Detect which cell encompasses the target text, then output its [x, y] center coordinate. 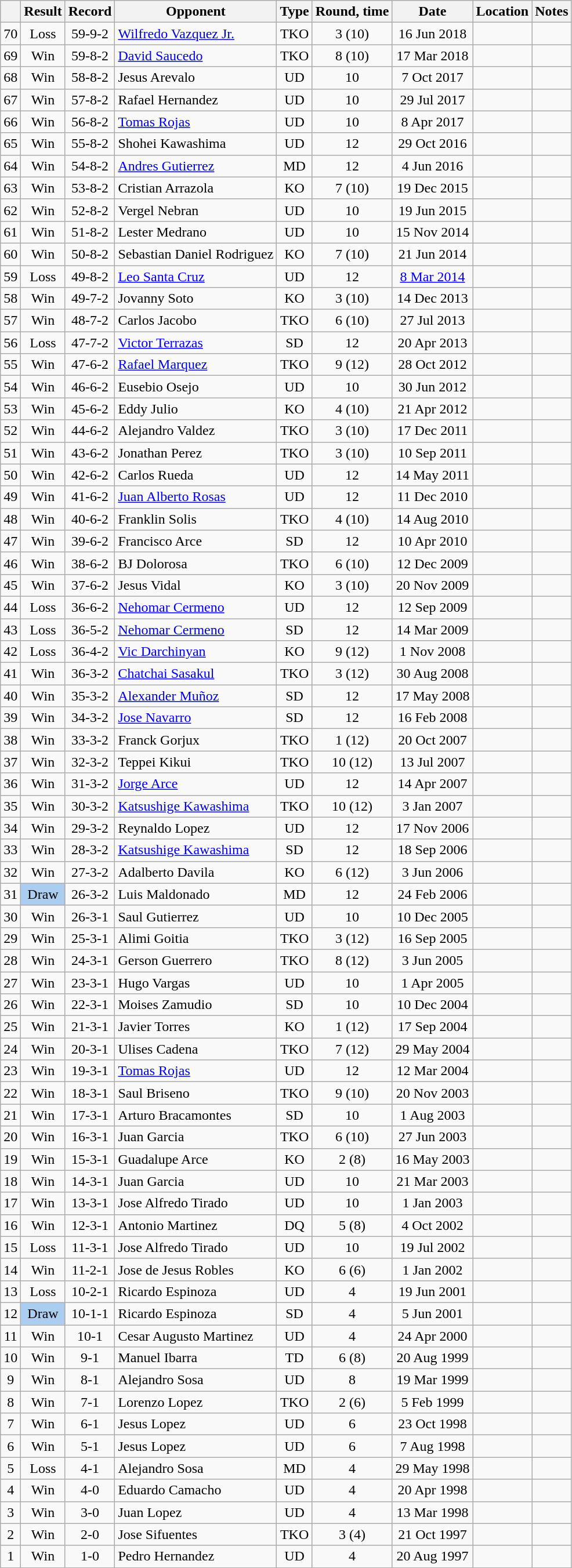
16 Sep 2005 [433, 938]
52-8-2 [90, 210]
57-8-2 [90, 100]
9 [10, 1380]
12 Dec 2009 [433, 563]
6-1 [90, 1424]
56-8-2 [90, 122]
21 Mar 2003 [433, 1181]
44 [10, 607]
50 [10, 475]
47 [10, 541]
17 May 2008 [433, 696]
23 Oct 1998 [433, 1424]
Luis Maldonado [196, 894]
33 [10, 850]
42-6-2 [90, 475]
Jesus Vidal [196, 585]
27 Jul 2013 [433, 321]
Notes [552, 12]
Jovanny Soto [196, 299]
62 [10, 210]
14 Mar 2009 [433, 629]
TD [295, 1358]
10 Apr 2010 [433, 541]
51 [10, 453]
Carlos Jacobo [196, 321]
49 [10, 497]
5 [10, 1468]
20 Aug 1999 [433, 1358]
55-8-2 [90, 144]
Result [43, 12]
13 [10, 1291]
52 [10, 431]
1-0 [90, 1556]
15 [10, 1247]
1 Aug 2003 [433, 1115]
Jonathan Perez [196, 453]
38 [10, 740]
Location [502, 12]
Saul Briseno [196, 1093]
43 [10, 629]
8 (10) [352, 56]
14 Aug 2010 [433, 519]
68 [10, 78]
20 Apr 2013 [433, 343]
47-7-2 [90, 343]
12 Mar 2004 [433, 1071]
Eddy Julio [196, 409]
21 Jun 2014 [433, 254]
1 Jan 2003 [433, 1203]
6 (12) [352, 872]
Teppei Kikui [196, 762]
Victor Terrazas [196, 343]
Antonio Martinez [196, 1225]
41 [10, 674]
29 May 1998 [433, 1468]
16 [10, 1225]
Juan Lopez [196, 1512]
8 Mar 2014 [433, 277]
11-2-1 [90, 1269]
5 Jun 2001 [433, 1313]
28 [10, 960]
12-3-1 [90, 1225]
23-3-1 [90, 983]
Eusebio Osejo [196, 387]
Manuel Ibarra [196, 1358]
17 Sep 2004 [433, 1027]
2 [10, 1534]
20 Oct 2007 [433, 740]
3 Jan 2007 [433, 806]
64 [10, 166]
50-8-2 [90, 254]
21 [10, 1115]
24 Apr 2000 [433, 1335]
3 [10, 1512]
Sebastian Daniel Rodriguez [196, 254]
25 [10, 1027]
35 [10, 806]
Adalberto Davila [196, 872]
12 Sep 2009 [433, 607]
5-1 [90, 1446]
11 [10, 1335]
Moises Zamudio [196, 1005]
Vic Darchinyan [196, 652]
27 Jun 2003 [433, 1137]
26 [10, 1005]
20-3-1 [90, 1049]
4 Jun 2016 [433, 166]
20 Nov 2003 [433, 1093]
29 Jul 2017 [433, 100]
Rafael Marquez [196, 365]
DQ [295, 1225]
22 [10, 1093]
11-3-1 [90, 1247]
10-1 [90, 1335]
36-6-2 [90, 607]
21-3-1 [90, 1027]
53 [10, 409]
Carlos Rueda [196, 475]
39 [10, 718]
13 Mar 1998 [433, 1512]
Alexander Muñoz [196, 696]
29 May 2004 [433, 1049]
65 [10, 144]
3 Jun 2005 [433, 960]
Rafael Hernandez [196, 100]
46 [10, 563]
19 Mar 1999 [433, 1380]
4-0 [90, 1490]
6 (8) [352, 1358]
36-4-2 [90, 652]
63 [10, 188]
14-3-1 [90, 1181]
49-8-2 [90, 277]
9-1 [90, 1358]
14 Apr 2007 [433, 784]
18 [10, 1181]
5 Feb 1999 [433, 1402]
Type [295, 12]
13-3-1 [90, 1203]
Pedro Hernandez [196, 1556]
4-1 [90, 1468]
17 [10, 1203]
14 May 2011 [433, 475]
Jose Navarro [196, 718]
Cesar Augusto Martinez [196, 1335]
53-8-2 [90, 188]
7 (12) [352, 1049]
3 Jun 2006 [433, 872]
22-3-1 [90, 1005]
49-7-2 [90, 299]
Ulises Cadena [196, 1049]
3-0 [90, 1512]
Shohei Kawashima [196, 144]
7-1 [90, 1402]
Alimi Goitia [196, 938]
25-3-1 [90, 938]
3 (4) [352, 1534]
Gerson Guerrero [196, 960]
14 Dec 2013 [433, 299]
15-3-1 [90, 1159]
2 (8) [352, 1159]
26-3-1 [90, 916]
8 (12) [352, 960]
58 [10, 299]
38-6-2 [90, 563]
34-3-2 [90, 718]
17 Nov 2006 [433, 828]
Cristian Arrazola [196, 188]
David Saucedo [196, 56]
28-3-2 [90, 850]
4 Oct 2002 [433, 1225]
67 [10, 100]
Lester Medrano [196, 232]
21 Apr 2012 [433, 409]
7 Oct 2017 [433, 78]
69 [10, 56]
66 [10, 122]
40 [10, 696]
10-2-1 [90, 1291]
59-9-2 [90, 34]
Reynaldo Lopez [196, 828]
24-3-1 [90, 960]
20 Nov 2009 [433, 585]
17 Dec 2011 [433, 431]
48 [10, 519]
28 Oct 2012 [433, 365]
Andres Gutierrez [196, 166]
Jesus Arevalo [196, 78]
10 Sep 2011 [433, 453]
23 [10, 1071]
33-3-2 [90, 740]
2 (6) [352, 1402]
45 [10, 585]
32-3-2 [90, 762]
8 Apr 2017 [433, 122]
Leo Santa Cruz [196, 277]
54-8-2 [90, 166]
37-6-2 [90, 585]
17 Mar 2018 [433, 56]
61 [10, 232]
37 [10, 762]
30 [10, 916]
19 Dec 2015 [433, 188]
16 May 2003 [433, 1159]
36-5-2 [90, 629]
15 Nov 2014 [433, 232]
2-0 [90, 1534]
Franklin Solis [196, 519]
1 Jan 2002 [433, 1269]
18-3-1 [90, 1093]
Juan Alberto Rosas [196, 497]
16-3-1 [90, 1137]
20 Aug 1997 [433, 1556]
6 (6) [352, 1269]
29 Oct 2016 [433, 144]
11 Dec 2010 [433, 497]
24 Feb 2006 [433, 894]
54 [10, 387]
Round, time [352, 12]
59-8-2 [90, 56]
70 [10, 34]
1 [10, 1556]
16 Jun 2018 [433, 34]
19-3-1 [90, 1071]
26-3-2 [90, 894]
Lorenzo Lopez [196, 1402]
Vergel Nebran [196, 210]
Jose Sifuentes [196, 1534]
31 [10, 894]
20 Apr 1998 [433, 1490]
36-3-2 [90, 674]
18 Sep 2006 [433, 850]
7 [10, 1424]
27 [10, 983]
19 Jul 2002 [433, 1247]
19 Jun 2001 [433, 1291]
Jorge Arce [196, 784]
Javier Torres [196, 1027]
41-6-2 [90, 497]
13 Jul 2007 [433, 762]
1 Apr 2005 [433, 983]
60 [10, 254]
44-6-2 [90, 431]
39-6-2 [90, 541]
20 [10, 1137]
Alejandro Valdez [196, 431]
43-6-2 [90, 453]
27-3-2 [90, 872]
Eduardo Camacho [196, 1490]
47-6-2 [90, 365]
42 [10, 652]
21 Oct 1997 [433, 1534]
30-3-2 [90, 806]
55 [10, 365]
57 [10, 321]
36 [10, 784]
19 Jun 2015 [433, 210]
Hugo Vargas [196, 983]
10 Dec 2005 [433, 916]
40-6-2 [90, 519]
5 (8) [352, 1225]
10 Dec 2004 [433, 1005]
Record [90, 12]
Francisco Arce [196, 541]
Chatchai Sasakul [196, 674]
29-3-2 [90, 828]
8-1 [90, 1380]
59 [10, 277]
Saul Gutierrez [196, 916]
Date [433, 12]
34 [10, 828]
16 Feb 2008 [433, 718]
29 [10, 938]
30 Aug 2008 [433, 674]
14 [10, 1269]
Guadalupe Arce [196, 1159]
48-7-2 [90, 321]
56 [10, 343]
46-6-2 [90, 387]
9 (10) [352, 1093]
7 Aug 1998 [433, 1446]
35-3-2 [90, 696]
30 Jun 2012 [433, 387]
17-3-1 [90, 1115]
Opponent [196, 12]
Arturo Bracamontes [196, 1115]
Franck Gorjux [196, 740]
19 [10, 1159]
24 [10, 1049]
1 Nov 2008 [433, 652]
31-3-2 [90, 784]
58-8-2 [90, 78]
10-1-1 [90, 1313]
BJ Dolorosa [196, 563]
Jose de Jesus Robles [196, 1269]
51-8-2 [90, 232]
32 [10, 872]
45-6-2 [90, 409]
Wilfredo Vazquez Jr. [196, 34]
